Pinpoint the cell where the given text exists, returning its [x, y] midpoint coordinate. 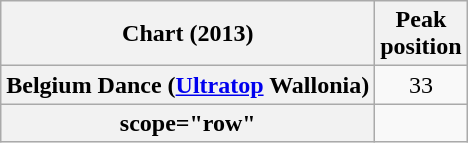
scope="row" [188, 123]
Peakposition [421, 34]
Belgium Dance (Ultratop Wallonia) [188, 85]
Chart (2013) [188, 34]
33 [421, 85]
